Return (x, y) of the center of cell containing provided text 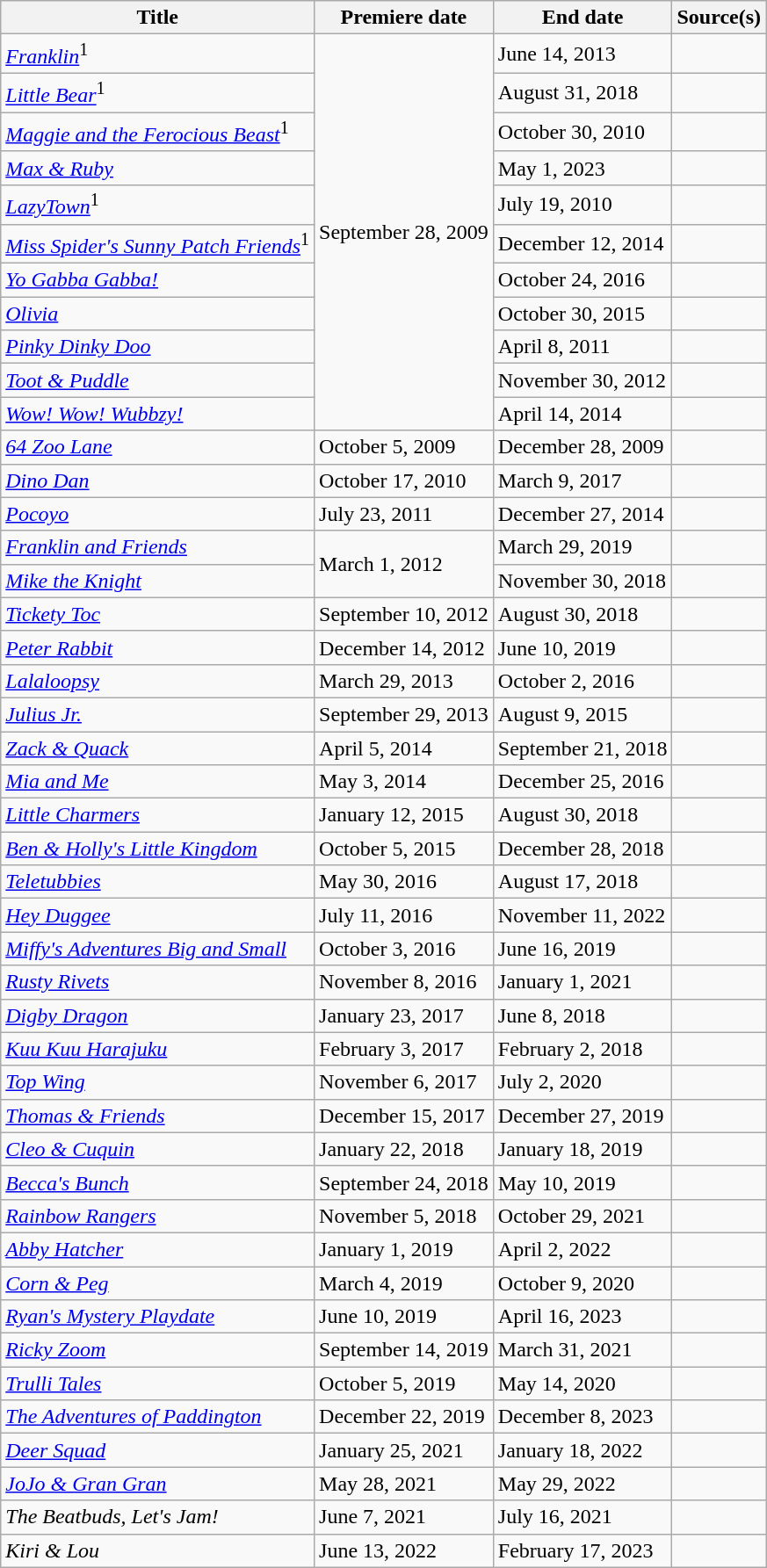
February 17, 2023 (582, 1550)
March 29, 2019 (582, 547)
Hey Duggee (158, 915)
Kuu Kuu Harajuku (158, 1049)
November 30, 2018 (582, 581)
Top Wing (158, 1082)
August 9, 2015 (582, 714)
October 3, 2016 (404, 949)
April 5, 2014 (404, 748)
Title (158, 18)
October 29, 2021 (582, 1216)
May 10, 2019 (582, 1182)
Teletubbies (158, 882)
Cleo & Cuquin (158, 1149)
Zack & Quack (158, 748)
September 21, 2018 (582, 748)
July 2, 2020 (582, 1082)
The Beatbuds, Let's Jam! (158, 1517)
Becca's Bunch (158, 1182)
March 31, 2021 (582, 1350)
January 1, 2021 (582, 982)
Tickety Toc (158, 614)
January 18, 2022 (582, 1450)
Rainbow Rangers (158, 1216)
Rusty Rivets (158, 982)
December 12, 2014 (582, 244)
Peter Rabbit (158, 647)
October 2, 2016 (582, 681)
64 Zoo Lane (158, 447)
July 16, 2021 (582, 1517)
May 1, 2023 (582, 168)
September 14, 2019 (404, 1350)
Lalaloopsy (158, 681)
December 25, 2016 (582, 782)
October 30, 2015 (582, 314)
Maggie and the Ferocious Beast1 (158, 132)
Little Bear1 (158, 93)
December 22, 2019 (404, 1417)
October 5, 2015 (404, 849)
June 8, 2018 (582, 1015)
March 29, 2013 (404, 681)
Source(s) (719, 18)
March 1, 2012 (404, 564)
October 5, 2009 (404, 447)
Little Charmers (158, 815)
December 14, 2012 (404, 647)
Dino Dan (158, 481)
June 14, 2013 (582, 54)
Digby Dragon (158, 1015)
December 8, 2023 (582, 1417)
Thomas & Friends (158, 1116)
April 8, 2011 (582, 347)
Toot & Puddle (158, 380)
September 28, 2009 (404, 232)
Premiere date (404, 18)
The Adventures of Paddington (158, 1417)
Corn & Peg (158, 1283)
Miffy's Adventures Big and Small (158, 949)
February 3, 2017 (404, 1049)
January 22, 2018 (404, 1149)
April 2, 2022 (582, 1249)
October 24, 2016 (582, 280)
October 9, 2020 (582, 1283)
January 23, 2017 (404, 1015)
October 5, 2019 (404, 1384)
September 29, 2013 (404, 714)
July 19, 2010 (582, 206)
Deer Squad (158, 1450)
Julius Jr. (158, 714)
April 16, 2023 (582, 1317)
April 14, 2014 (582, 414)
May 3, 2014 (404, 782)
December 27, 2019 (582, 1116)
Ryan's Mystery Playdate (158, 1317)
Kiri & Lou (158, 1550)
March 4, 2019 (404, 1283)
August 17, 2018 (582, 882)
Wow! Wow! Wubbzy! (158, 414)
Miss Spider's Sunny Patch Friends1 (158, 244)
November 6, 2017 (404, 1082)
Olivia (158, 314)
July 11, 2016 (404, 915)
Franklin and Friends (158, 547)
January 1, 2019 (404, 1249)
Ben & Holly's Little Kingdom (158, 849)
Franklin1 (158, 54)
July 23, 2011 (404, 514)
Abby Hatcher (158, 1249)
Mia and Me (158, 782)
February 2, 2018 (582, 1049)
March 9, 2017 (582, 481)
May 28, 2021 (404, 1484)
Ricky Zoom (158, 1350)
Pocoyo (158, 514)
LazyTown1 (158, 206)
December 28, 2018 (582, 849)
June 13, 2022 (404, 1550)
May 29, 2022 (582, 1484)
September 24, 2018 (404, 1182)
January 25, 2021 (404, 1450)
September 10, 2012 (404, 614)
January 18, 2019 (582, 1149)
Mike the Knight (158, 581)
November 5, 2018 (404, 1216)
October 17, 2010 (404, 481)
December 15, 2017 (404, 1116)
May 14, 2020 (582, 1384)
JoJo & Gran Gran (158, 1484)
November 11, 2022 (582, 915)
Pinky Dinky Doo (158, 347)
January 12, 2015 (404, 815)
December 27, 2014 (582, 514)
October 30, 2010 (582, 132)
June 16, 2019 (582, 949)
Max & Ruby (158, 168)
November 30, 2012 (582, 380)
Trulli Tales (158, 1384)
Yo Gabba Gabba! (158, 280)
November 8, 2016 (404, 982)
December 28, 2009 (582, 447)
End date (582, 18)
May 30, 2016 (404, 882)
August 31, 2018 (582, 93)
June 7, 2021 (404, 1517)
